Provide the (X, Y) coordinate of the cell's center where the given text is located.  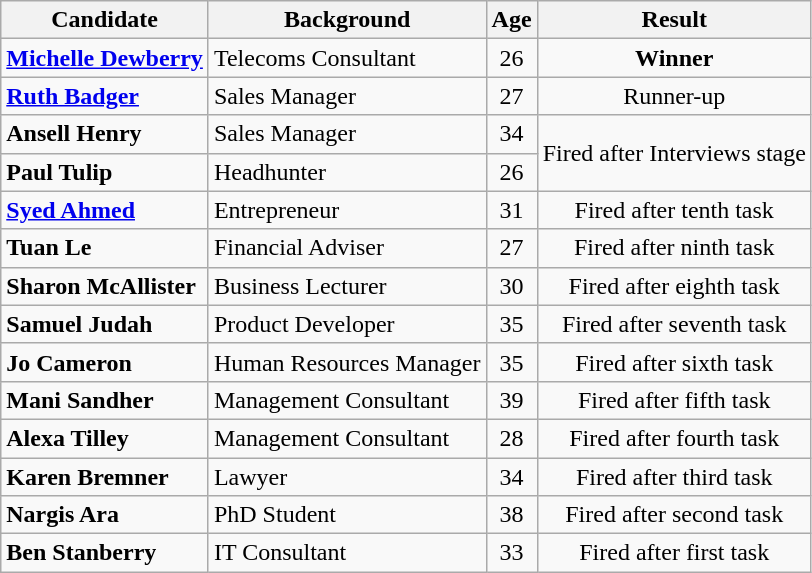
PhD Student (347, 515)
Background (347, 20)
39 (512, 400)
30 (512, 286)
Sharon McAllister (105, 286)
Fired after Interviews stage (674, 153)
Business Lecturer (347, 286)
Ruth Badger (105, 96)
Result (674, 20)
Fired after eighth task (674, 286)
Karen Bremner (105, 477)
Jo Cameron (105, 362)
Fired after first task (674, 553)
Human Resources Manager (347, 362)
Alexa Tilley (105, 438)
Product Developer (347, 324)
Fired after sixth task (674, 362)
Headhunter (347, 172)
Age (512, 20)
Ben Stanberry (105, 553)
Samuel Judah (105, 324)
Ansell Henry (105, 134)
Tuan Le (105, 248)
31 (512, 210)
Michelle Dewberry (105, 58)
Mani Sandher (105, 400)
Financial Adviser (347, 248)
Entrepreneur (347, 210)
IT Consultant (347, 553)
Fired after fifth task (674, 400)
Runner-up (674, 96)
Fired after fourth task (674, 438)
Lawyer (347, 477)
38 (512, 515)
Nargis Ara (105, 515)
Paul Tulip (105, 172)
Telecoms Consultant (347, 58)
Winner (674, 58)
Fired after second task (674, 515)
Candidate (105, 20)
Fired after third task (674, 477)
Fired after tenth task (674, 210)
Fired after ninth task (674, 248)
Fired after seventh task (674, 324)
33 (512, 553)
Syed Ahmed (105, 210)
28 (512, 438)
